Output the (x, y) coordinate of the center of the cell containing the given text.  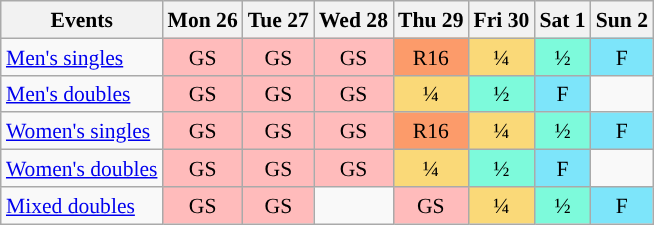
Men's doubles (82, 94)
Men's singles (82, 56)
Women's singles (82, 130)
Fri 30 (502, 20)
Events (82, 20)
Tue 27 (278, 20)
Mon 26 (202, 20)
Sat 1 (562, 20)
Women's doubles (82, 168)
Thu 29 (431, 20)
Wed 28 (354, 20)
Sun 2 (622, 20)
Mixed doubles (82, 204)
